Determine the (x, y) coordinate at the center of the cell enclosing the given text.  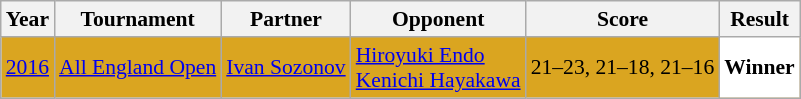
Opponent (438, 19)
Hiroyuki Endo Kenichi Hayakawa (438, 68)
Ivan Sozonov (286, 68)
Tournament (138, 19)
All England Open (138, 68)
Winner (760, 68)
2016 (28, 68)
Partner (286, 19)
Result (760, 19)
Score (623, 19)
21–23, 21–18, 21–16 (623, 68)
Year (28, 19)
